Pinpoint the cell where the given text exists, returning its (x, y) midpoint coordinate. 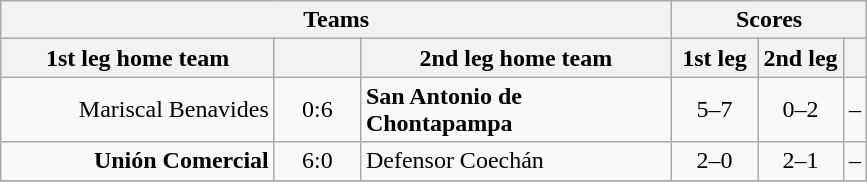
2–0 (714, 161)
San Antonio de Chontapampa (516, 110)
Scores (768, 20)
Teams (336, 20)
Unión Comercial (138, 161)
Defensor Coechán (516, 161)
6:0 (317, 161)
1st leg home team (138, 58)
5–7 (714, 110)
0–2 (801, 110)
2nd leg home team (516, 58)
0:6 (317, 110)
2–1 (801, 161)
2nd leg (801, 58)
Mariscal Benavides (138, 110)
1st leg (714, 58)
